For the text-containing cell, return its midpoint in [x, y] coordinate format. 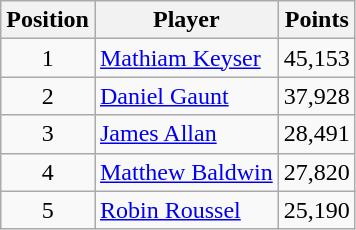
4 [48, 172]
1 [48, 58]
James Allan [186, 134]
28,491 [316, 134]
37,928 [316, 96]
Position [48, 20]
Daniel Gaunt [186, 96]
Player [186, 20]
45,153 [316, 58]
3 [48, 134]
Mathiam Keyser [186, 58]
Matthew Baldwin [186, 172]
Robin Roussel [186, 210]
5 [48, 210]
25,190 [316, 210]
27,820 [316, 172]
Points [316, 20]
2 [48, 96]
